Locate the cell with the specified text and output its [X, Y] center coordinate. 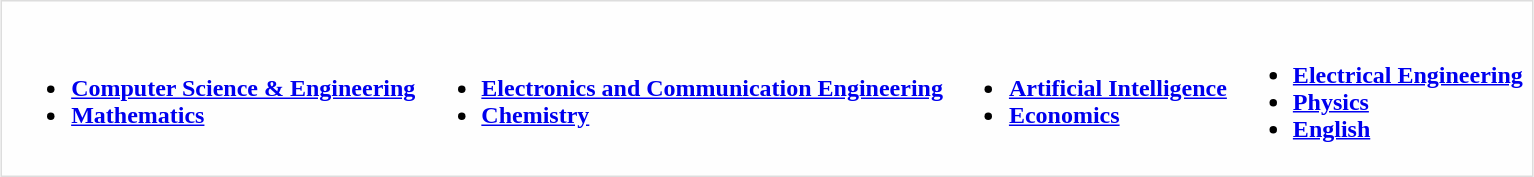
Electronics and Communication EngineeringChemistry [682, 88]
Computer Science & EngineeringMathematics [214, 88]
Artificial IntelligenceEconomics [1088, 88]
Electrical EngineeringPhysicsEnglish [1378, 88]
